Identify which cell holds the provided text, then report its (x, y) central coordinate. 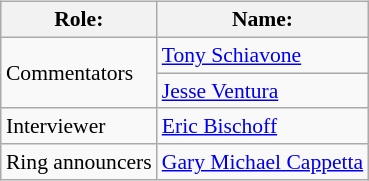
Jesse Ventura (263, 91)
Ring announcers (79, 162)
Commentators (79, 72)
Eric Bischoff (263, 126)
Interviewer (79, 126)
Gary Michael Cappetta (263, 162)
Tony Schiavone (263, 55)
Name: (263, 20)
Role: (79, 20)
